Determine the (X, Y) coordinate at the center of the cell enclosing the given text.  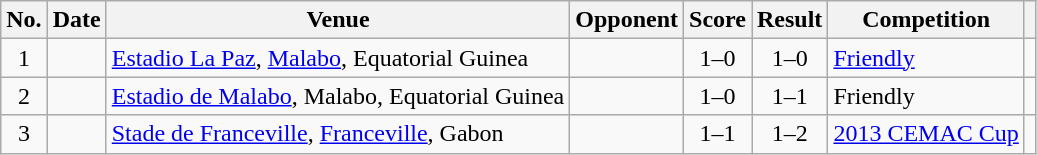
3 (24, 134)
No. (24, 20)
1 (24, 58)
2013 CEMAC Cup (926, 134)
2 (24, 96)
Date (76, 20)
Estadio La Paz, Malabo, Equatorial Guinea (338, 58)
Stade de Franceville, Franceville, Gabon (338, 134)
Result (790, 20)
Opponent (627, 20)
Score (718, 20)
Estadio de Malabo, Malabo, Equatorial Guinea (338, 96)
1–2 (790, 134)
Competition (926, 20)
Venue (338, 20)
